Return (x, y) of the center of cell containing provided text 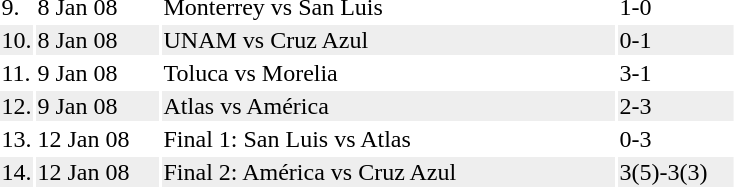
14. (16, 172)
0-3 (676, 139)
Final 2: América vs Cruz Azul (388, 172)
2-3 (676, 106)
3-1 (676, 73)
10. (16, 40)
8 Jan 08 (98, 40)
0-1 (676, 40)
Toluca vs Morelia (388, 73)
11. (16, 73)
Atlas vs América (388, 106)
3(5)-3(3) (676, 172)
12. (16, 106)
UNAM vs Cruz Azul (388, 40)
13. (16, 139)
Final 1: San Luis vs Atlas (388, 139)
